Detect which cell encompasses the target text, then output its [x, y] center coordinate. 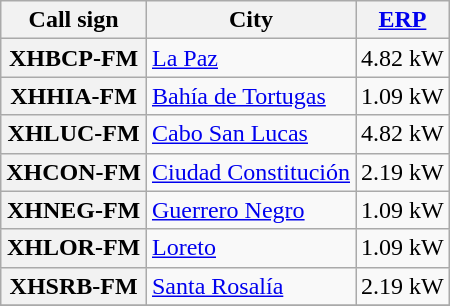
Cabo San Lucas [250, 134]
Bahía de Tortugas [250, 96]
City [250, 20]
XHLUC-FM [74, 134]
XHBCP-FM [74, 58]
XHHIA-FM [74, 96]
XHLOR-FM [74, 248]
La Paz [250, 58]
Loreto [250, 248]
ERP [403, 20]
XHSRB-FM [74, 286]
Ciudad Constitución [250, 172]
Call sign [74, 20]
Santa Rosalía [250, 286]
XHCON-FM [74, 172]
Guerrero Negro [250, 210]
XHNEG-FM [74, 210]
